Capture the cell that displays the provided text and extract its [X, Y] central coordinate. 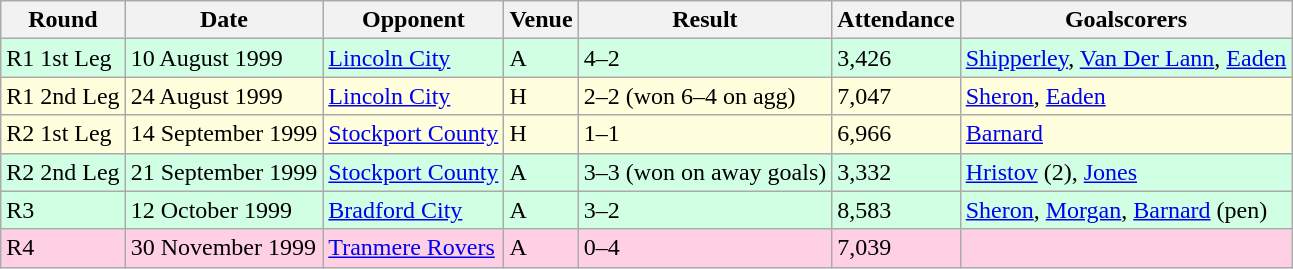
Bradford City [414, 210]
3,426 [896, 58]
10 August 1999 [224, 58]
Sheron, Morgan, Barnard (pen) [1126, 210]
3–3 (won on away goals) [705, 172]
Attendance [896, 20]
4–2 [705, 58]
Shipperley, Van Der Lann, Eaden [1126, 58]
R1 2nd Leg [63, 96]
6,966 [896, 134]
Opponent [414, 20]
12 October 1999 [224, 210]
3–2 [705, 210]
Barnard [1126, 134]
R3 [63, 210]
14 September 1999 [224, 134]
Hristov (2), Jones [1126, 172]
8,583 [896, 210]
R2 1st Leg [63, 134]
30 November 1999 [224, 248]
3,332 [896, 172]
Sheron, Eaden [1126, 96]
0–4 [705, 248]
7,047 [896, 96]
Tranmere Rovers [414, 248]
Result [705, 20]
R1 1st Leg [63, 58]
24 August 1999 [224, 96]
R2 2nd Leg [63, 172]
7,039 [896, 248]
R4 [63, 248]
Round [63, 20]
2–2 (won 6–4 on agg) [705, 96]
Date [224, 20]
Venue [541, 20]
1–1 [705, 134]
Goalscorers [1126, 20]
21 September 1999 [224, 172]
